Find where the given text appears and provide that cell's center as [X, Y] coordinate. 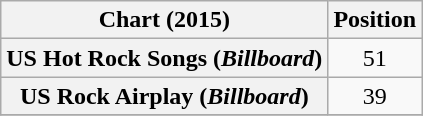
51 [375, 58]
Chart (2015) [164, 20]
Position [375, 20]
39 [375, 96]
US Rock Airplay (Billboard) [164, 96]
US Hot Rock Songs (Billboard) [164, 58]
